Provide the [X, Y] coordinate of the cell's center where the given text is located.  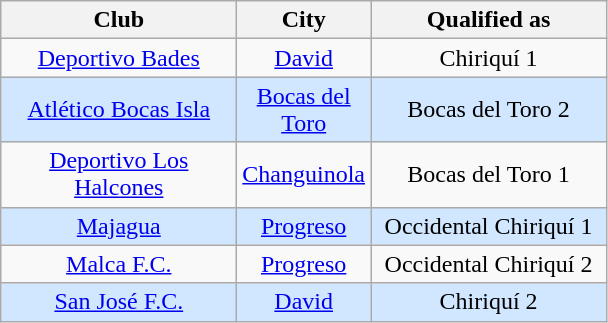
Bocas del Toro 1 [489, 174]
Deportivo Bades [119, 58]
Bocas del Toro 2 [489, 110]
Deportivo Los Halcones [119, 174]
San José F.C. [119, 302]
Majagua [119, 226]
Chiriquí 1 [489, 58]
Occidental Chiriquí 2 [489, 264]
Chiriquí 2 [489, 302]
Changuinola [304, 174]
Atlético Bocas Isla [119, 110]
Qualified as [489, 20]
Club [119, 20]
Bocas del Toro [304, 110]
City [304, 20]
Malca F.C. [119, 264]
Occidental Chiriquí 1 [489, 226]
